Pinpoint the cell where the given text exists, returning its (x, y) midpoint coordinate. 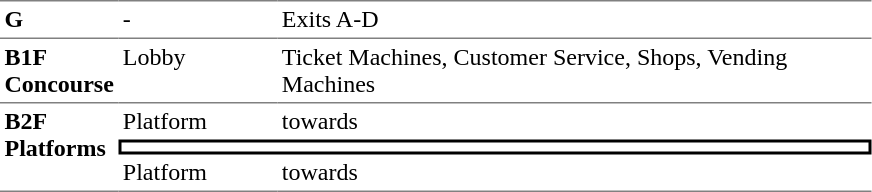
B2FPlatforms (59, 148)
- (198, 19)
B1FConcourse (59, 71)
Exits A-D (574, 19)
G (59, 19)
Lobby (198, 71)
Ticket Machines, Customer Service, Shops, Vending Machines (574, 71)
